Search for the cell housing the specified text and yield its [x, y] center coordinate. 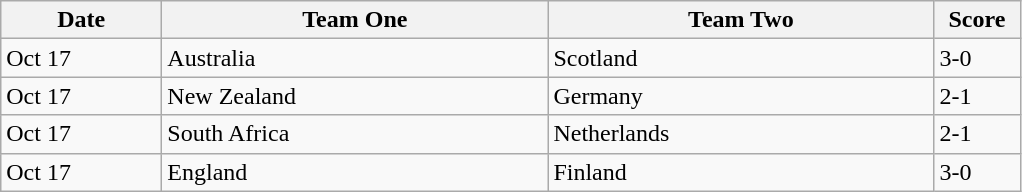
Date [82, 20]
Finland [741, 172]
England [355, 172]
Australia [355, 58]
Scotland [741, 58]
South Africa [355, 134]
Germany [741, 96]
Netherlands [741, 134]
New Zealand [355, 96]
Team One [355, 20]
Team Two [741, 20]
Score [977, 20]
